Extract the [X, Y] coordinate from the center of the cell holding the provided text.  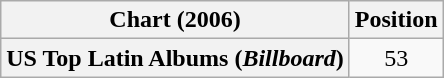
53 [396, 58]
Position [396, 20]
Chart (2006) [176, 20]
US Top Latin Albums (Billboard) [176, 58]
